Find where the given text appears and provide that cell's center as [X, Y] coordinate. 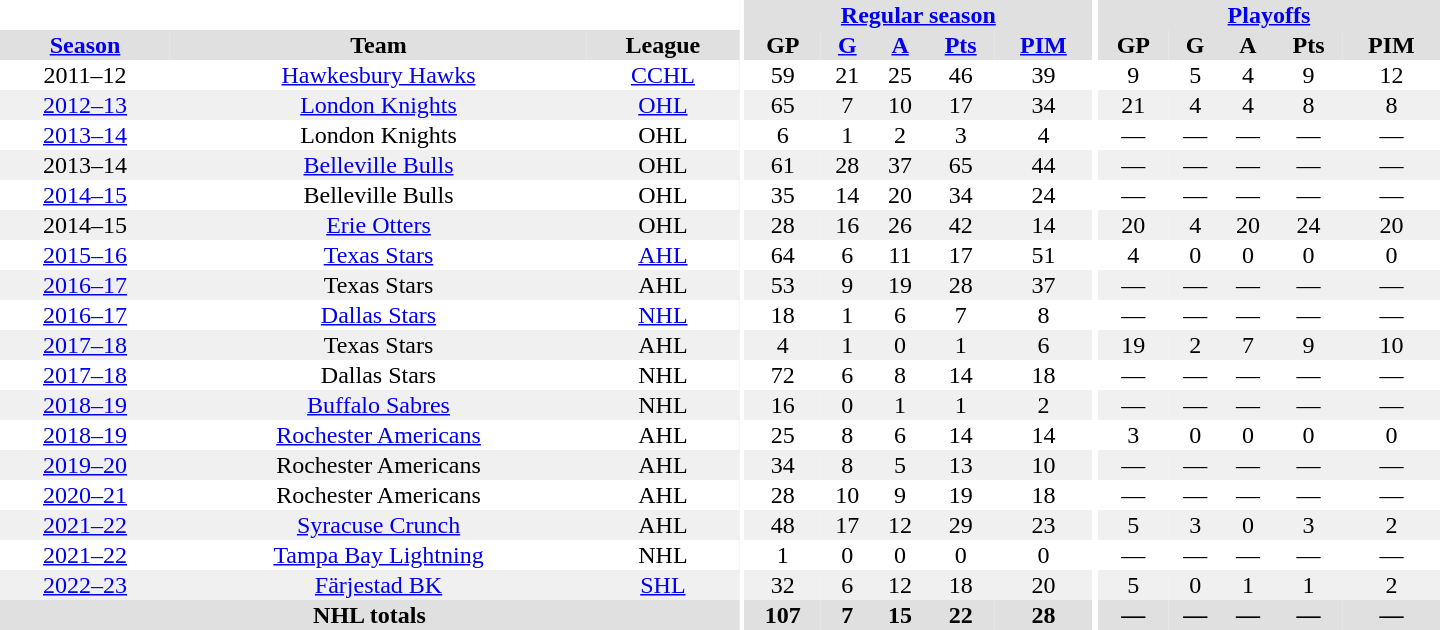
53 [783, 285]
61 [783, 165]
2022–23 [85, 585]
72 [783, 375]
13 [960, 465]
NHL totals [370, 615]
Syracuse Crunch [378, 525]
29 [960, 525]
SHL [663, 585]
Team [378, 45]
107 [783, 615]
Färjestad BK [378, 585]
26 [900, 225]
2019–20 [85, 465]
2012–13 [85, 105]
22 [960, 615]
42 [960, 225]
League [663, 45]
Hawkesbury Hawks [378, 75]
Season [85, 45]
CCHL [663, 75]
2011–12 [85, 75]
Regular season [918, 15]
Buffalo Sabres [378, 405]
46 [960, 75]
59 [783, 75]
64 [783, 255]
51 [1044, 255]
Erie Otters [378, 225]
15 [900, 615]
2015–16 [85, 255]
Playoffs [1269, 15]
23 [1044, 525]
32 [783, 585]
35 [783, 195]
Tampa Bay Lightning [378, 555]
11 [900, 255]
48 [783, 525]
44 [1044, 165]
39 [1044, 75]
2020–21 [85, 495]
